Locate the cell with the specified text and output its (x, y) center coordinate. 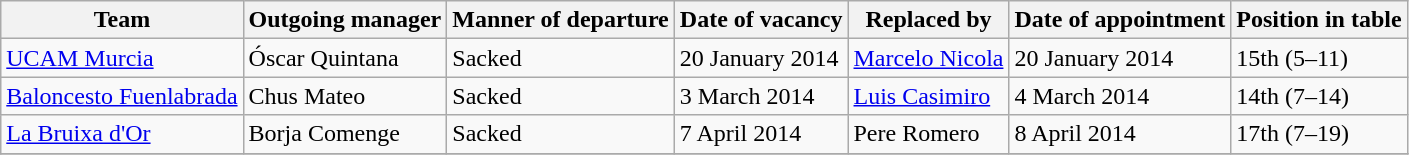
Outgoing manager (345, 20)
Manner of departure (560, 20)
Marcelo Nicola (928, 58)
Luis Casimiro (928, 96)
Baloncesto Fuenlabrada (122, 96)
Óscar Quintana (345, 58)
14th (7–14) (1319, 96)
Chus Mateo (345, 96)
Date of vacancy (761, 20)
4 March 2014 (1120, 96)
15th (5–11) (1319, 58)
La Bruixa d'Or (122, 134)
Position in table (1319, 20)
Pere Romero (928, 134)
Team (122, 20)
Date of appointment (1120, 20)
UCAM Murcia (122, 58)
Replaced by (928, 20)
8 April 2014 (1120, 134)
3 March 2014 (761, 96)
Borja Comenge (345, 134)
7 April 2014 (761, 134)
17th (7–19) (1319, 134)
